From the cell containing the given text, extract its center point as [X, Y] coordinate. 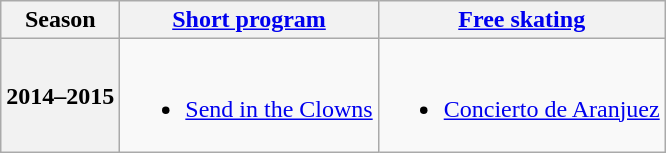
Free skating [522, 20]
Short program [249, 20]
Season [60, 20]
Send in the Clowns [249, 96]
2014–2015 [60, 96]
Concierto de Aranjuez [522, 96]
